Extract the (x, y) coordinate from the center of the cell holding the provided text.  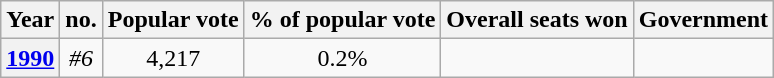
Popular vote (173, 20)
% of popular vote (342, 20)
4,217 (173, 58)
0.2% (342, 58)
Year (30, 20)
Overall seats won (537, 20)
#6 (81, 58)
1990 (30, 58)
no. (81, 20)
Government (703, 20)
